Pinpoint the cell where the given text exists, returning its [x, y] midpoint coordinate. 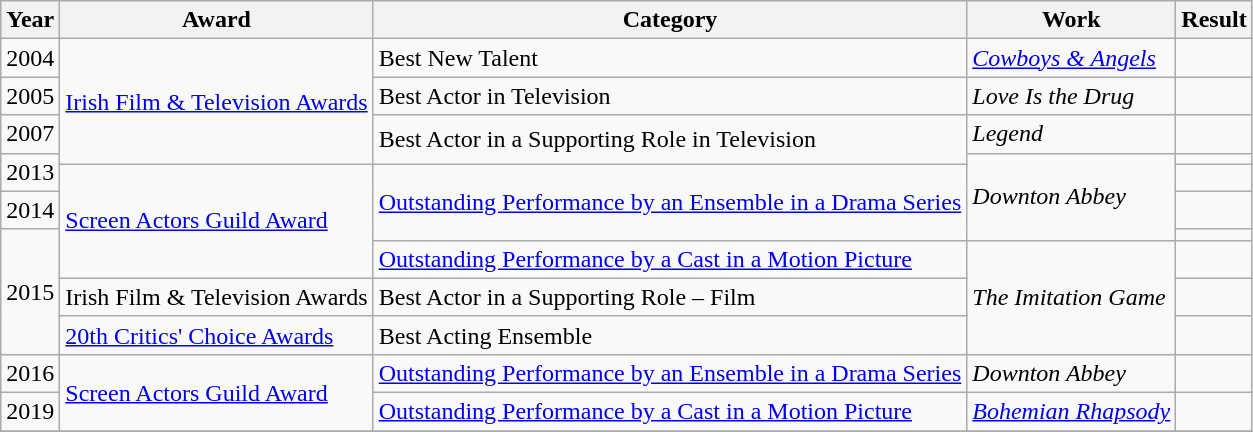
2004 [30, 58]
20th Critics' Choice Awards [216, 335]
Legend [1072, 134]
2015 [30, 292]
2016 [30, 373]
Best New Talent [670, 58]
Category [670, 20]
2005 [30, 96]
Year [30, 20]
Best Actor in a Supporting Role – Film [670, 297]
Result [1214, 20]
Work [1072, 20]
Best Actor in Television [670, 96]
Award [216, 20]
Best Actor in a Supporting Role in Television [670, 140]
The Imitation Game [1072, 297]
2013 [30, 172]
Bohemian Rhapsody [1072, 411]
2007 [30, 134]
2019 [30, 411]
Cowboys & Angels [1072, 58]
Love Is the Drug [1072, 96]
Best Acting Ensemble [670, 335]
2014 [30, 210]
